Extract the (x, y) coordinate from the center of the cell holding the provided text.  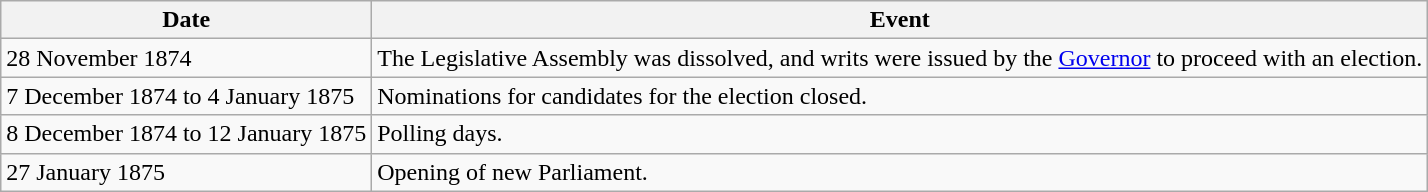
Date (186, 20)
Opening of new Parliament. (900, 172)
Polling days. (900, 134)
27 January 1875 (186, 172)
28 November 1874 (186, 58)
The Legislative Assembly was dissolved, and writs were issued by the Governor to proceed with an election. (900, 58)
7 December 1874 to 4 January 1875 (186, 96)
Nominations for candidates for the election closed. (900, 96)
Event (900, 20)
8 December 1874 to 12 January 1875 (186, 134)
